Output the (X, Y) coordinate of the center of the cell containing the given text.  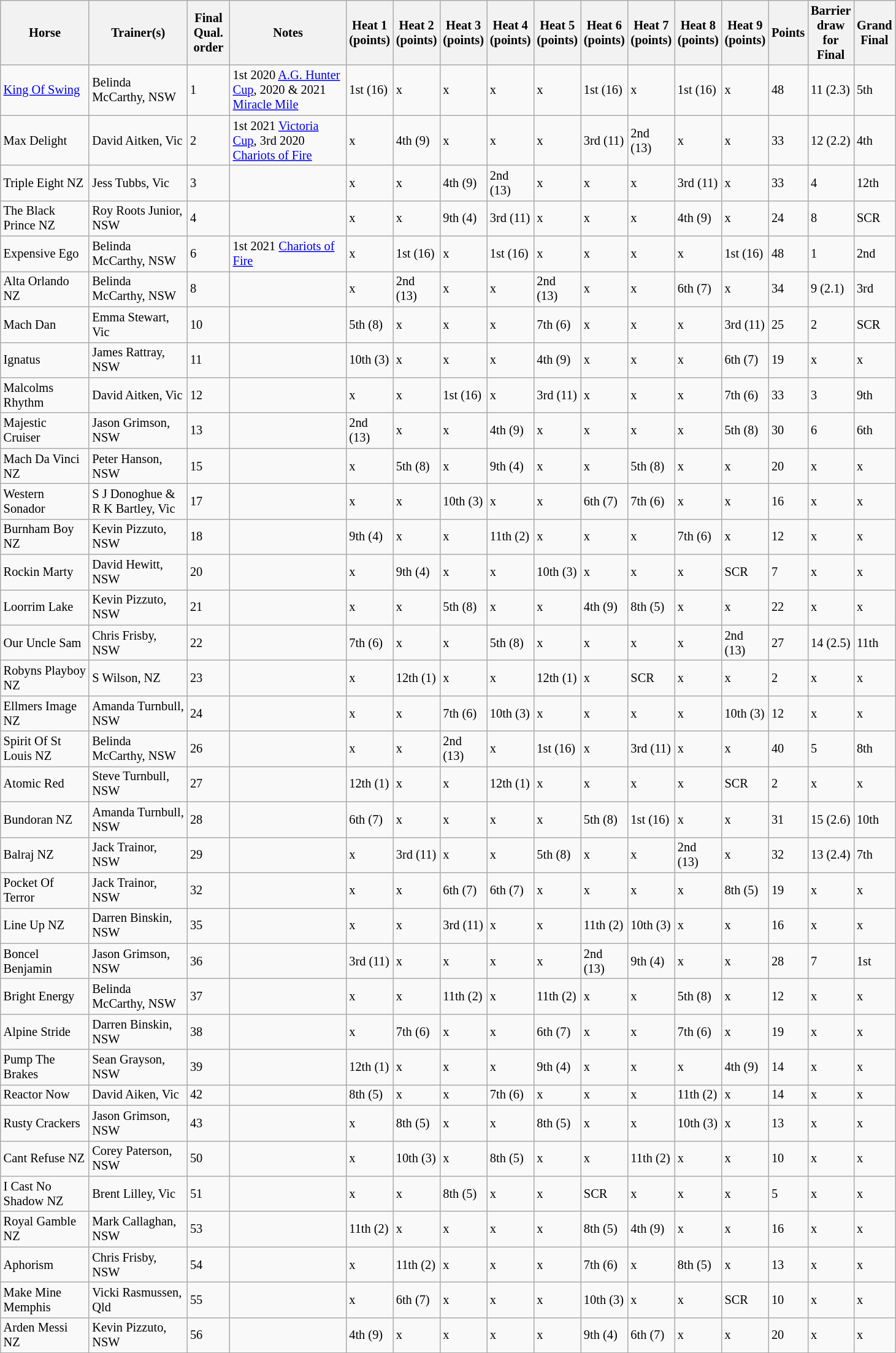
Royal Gamble NZ (45, 1229)
Aphorism (45, 1265)
51 (209, 1194)
30 (788, 431)
Heat 2 (points) (417, 33)
King Of Swing (45, 90)
James Rattray, NSW (138, 360)
Barrier draw for Final (830, 33)
Heat 6 (points) (605, 33)
Atomic Red (45, 784)
11 (209, 360)
Heat 5 (points) (557, 33)
Jess Tubbs, Vic (138, 183)
S J Donoghue & R K Bartley, Vic (138, 501)
Grand Final (875, 33)
Loorrim Lake (45, 607)
Steve Turnbull, NSW (138, 784)
Boncel Benjamin (45, 961)
Bright Energy (45, 996)
Horse (45, 33)
Sean Grayson, NSW (138, 1067)
26 (209, 749)
42 (209, 1095)
Corey Paterson, NSW (138, 1159)
Trainer(s) (138, 33)
Bundoran NZ (45, 819)
8th (875, 749)
3rd (875, 289)
The Black Prince NZ (45, 218)
36 (209, 961)
Heat 1 (points) (369, 33)
Alta Orlando NZ (45, 289)
Western Sonador (45, 501)
Ellmers Image NZ (45, 713)
Points (788, 33)
Mark Callaghan, NSW (138, 1229)
10th (875, 819)
Notes (288, 33)
56 (209, 1335)
Alpine Stride (45, 1032)
Majestic Cruiser (45, 431)
9 (2.1) (830, 289)
David Aiken, Vic (138, 1095)
39 (209, 1067)
Burnham Boy NZ (45, 537)
Heat 7 (points) (651, 33)
Rusty Crackers (45, 1123)
Mach Da Vinci NZ (45, 466)
Triple Eight NZ (45, 183)
Line Up NZ (45, 926)
Mach Dan (45, 324)
Spirit Of St Louis NZ (45, 749)
53 (209, 1229)
S Wilson, NZ (138, 678)
14 (2.5) (830, 643)
40 (788, 749)
17 (209, 501)
12th (875, 183)
18 (209, 537)
Pump The Brakes (45, 1067)
I Cast No Shadow NZ (45, 1194)
1st 2021 Victoria Cup, 3rd 2020 Chariots of Fire (288, 140)
David Hewitt, NSW (138, 572)
Balraj NZ (45, 855)
Brent Lilley, Vic (138, 1194)
25 (788, 324)
1st 2020 A.G. Hunter Cup, 2020 & 2021 Miracle Mile (288, 90)
Malcolms Rhythm (45, 395)
Vicki Rasmussen, Qld (138, 1300)
15 (2.6) (830, 819)
23 (209, 678)
7th (875, 855)
13 (2.4) (830, 855)
6th (875, 431)
Arden Messi NZ (45, 1335)
Rockin Marty (45, 572)
50 (209, 1159)
Heat 8 (points) (698, 33)
12 (2.2) (830, 140)
Our Uncle Sam (45, 643)
35 (209, 926)
9th (875, 395)
1st (875, 961)
31 (788, 819)
55 (209, 1300)
Final Qual. order (209, 33)
Ignatus (45, 360)
Reactor Now (45, 1095)
15 (209, 466)
2nd (875, 254)
37 (209, 996)
34 (788, 289)
Heat 4 (points) (510, 33)
Peter Hanson, NSW (138, 466)
Make Mine Memphis (45, 1300)
5th (875, 90)
38 (209, 1032)
Heat 9 (points) (746, 33)
54 (209, 1265)
Max Delight (45, 140)
11 (2.3) (830, 90)
4th (875, 140)
21 (209, 607)
Heat 3 (points) (464, 33)
Robyns Playboy NZ (45, 678)
43 (209, 1123)
Emma Stewart, Vic (138, 324)
1st 2021 Chariots of Fire (288, 254)
11th (875, 643)
Cant Refuse NZ (45, 1159)
Pocket Of Terror (45, 890)
Roy Roots Junior, NSW (138, 218)
Expensive Ego (45, 254)
29 (209, 855)
